Locate the cell with the specified text and output its [X, Y] center coordinate. 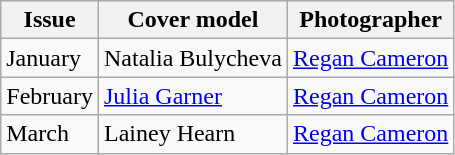
Issue [50, 20]
March [50, 134]
Photographer [370, 20]
February [50, 96]
Julia Garner [192, 96]
Natalia Bulycheva [192, 58]
Lainey Hearn [192, 134]
January [50, 58]
Cover model [192, 20]
